Find where the given text appears and provide that cell's center as (X, Y) coordinate. 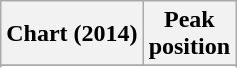
Chart (2014) (72, 34)
Peakposition (189, 34)
